Identify which cell holds the provided text, then report its [X, Y] central coordinate. 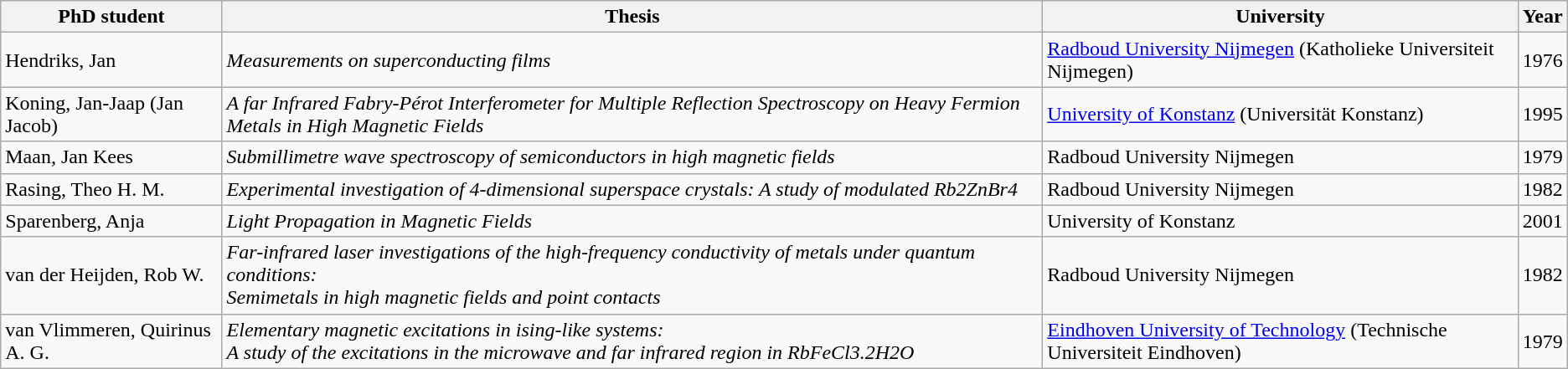
Year [1543, 17]
A far Infrared Fabry-Pérot Interferometer for Multiple Reflection Spectroscopy on Heavy Fermion Metals in High Magnetic Fields [632, 114]
Maan, Jan Kees [111, 157]
van der Heijden, Rob W. [111, 275]
1976 [1543, 60]
Light Propagation in Magnetic Fields [632, 221]
Koning, Jan-Jaap (Jan Jacob) [111, 114]
2001 [1543, 221]
Thesis [632, 17]
Rasing, Theo H. M. [111, 189]
Measurements on superconducting films [632, 60]
1995 [1543, 114]
PhD student [111, 17]
Hendriks, Jan [111, 60]
Radboud University Nijmegen (Katholieke Universiteit Nijmegen) [1280, 60]
Sparenberg, Anja [111, 221]
University of Konstanz (Universität Konstanz) [1280, 114]
University [1280, 17]
Eindhoven University of Technology (Technische Universiteit Eindhoven) [1280, 341]
Elementary magnetic excitations in ising-like systems: A study of the excitations in the microwave and far infrared region in RbFeCl3.2H2O [632, 341]
van Vlimmeren, Quirinus A. G. [111, 341]
University of Konstanz [1280, 221]
Submillimetre wave spectroscopy of semiconductors in high magnetic fields [632, 157]
Experimental investigation of 4-dimensional superspace crystals: A study of modulated Rb2ZnBr4 [632, 189]
